Pinpoint the cell where the given text exists, returning its [x, y] midpoint coordinate. 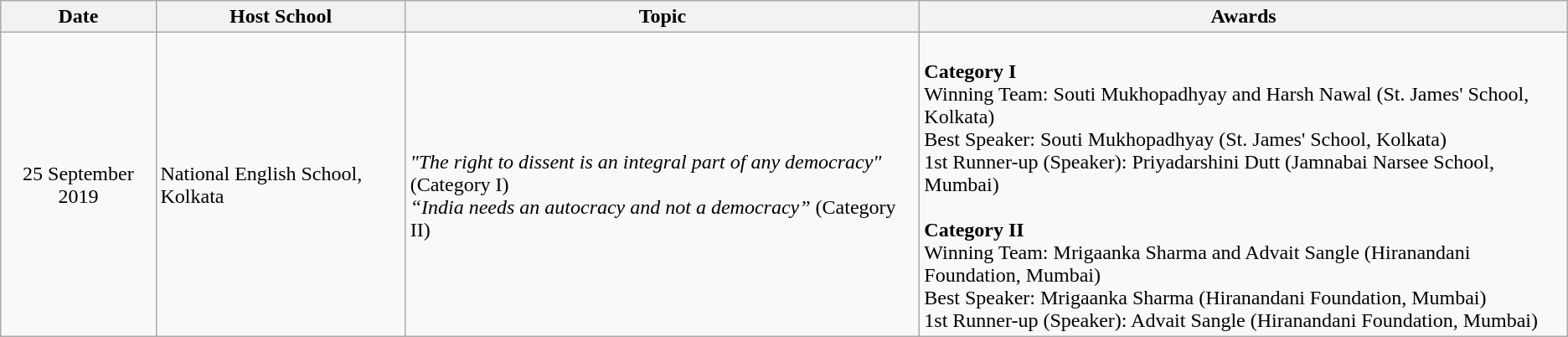
25 September 2019 [79, 184]
Host School [281, 17]
Awards [1243, 17]
"The right to dissent is an integral part of any democracy" (Category I) “India needs an autocracy and not a democracy” (Category II) [663, 184]
Date [79, 17]
Topic [663, 17]
National English School, Kolkata [281, 184]
